Provide the (X, Y) coordinate of the cell's center where the given text is located.  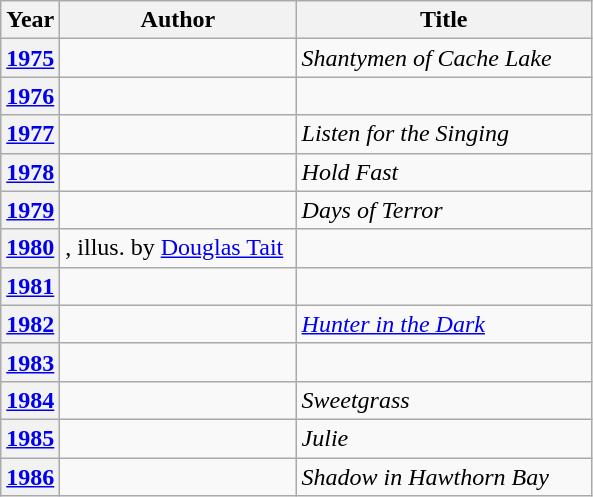
Shadow in Hawthorn Bay (444, 477)
Hold Fast (444, 172)
1983 (30, 362)
Listen for the Singing (444, 134)
1984 (30, 400)
1978 (30, 172)
Title (444, 20)
Julie (444, 438)
1980 (30, 248)
1977 (30, 134)
Days of Terror (444, 210)
1976 (30, 96)
1981 (30, 286)
1982 (30, 324)
Year (30, 20)
Author (178, 20)
1975 (30, 58)
1979 (30, 210)
1985 (30, 438)
Shantymen of Cache Lake (444, 58)
1986 (30, 477)
Sweetgrass (444, 400)
Hunter in the Dark (444, 324)
, illus. by Douglas Tait (178, 248)
